For the text-containing cell, return its midpoint in [X, Y] coordinate format. 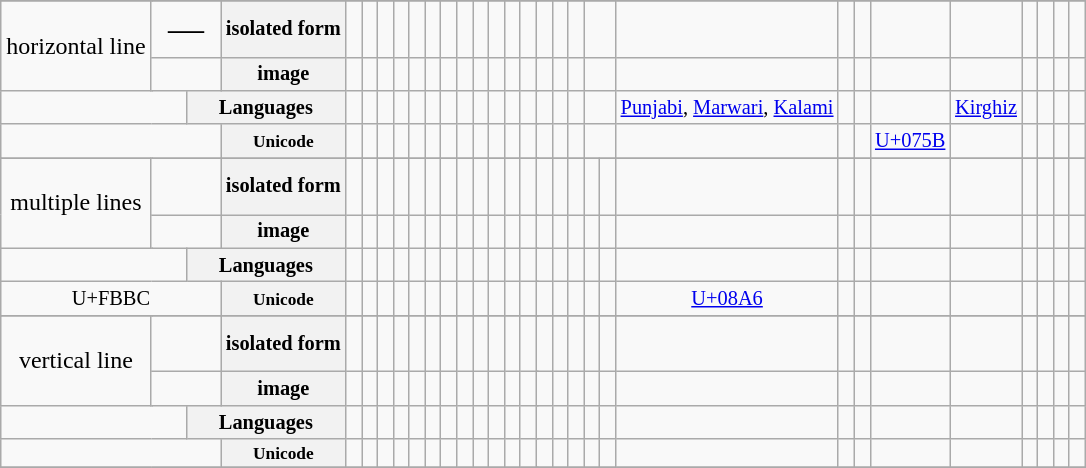
U+08A6 [728, 299]
Punjabi, Marwari, Kalami [728, 108]
— [186, 29]
vertical line [76, 360]
horizontal line [76, 46]
U+075B [910, 141]
Kirghiz [986, 108]
multiple lines [76, 203]
U+FBBC [111, 299]
